Return the (X, Y) coordinate for the center point of the cell that contains the specified text.  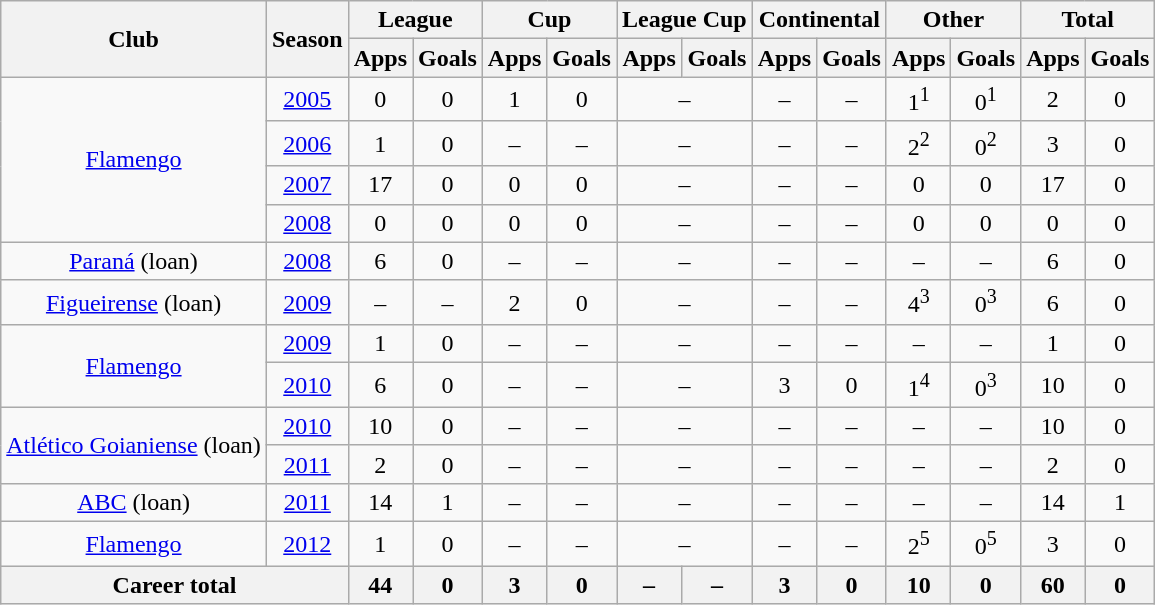
2005 (307, 100)
11 (918, 100)
02 (986, 144)
25 (918, 544)
05 (986, 544)
Atlético Goianiense (loan) (134, 445)
2006 (307, 144)
2012 (307, 544)
44 (380, 585)
22 (918, 144)
Season (307, 39)
Continental (819, 20)
League Cup (684, 20)
2007 (307, 185)
Club (134, 39)
Paraná (loan) (134, 261)
Other (953, 20)
43 (918, 302)
01 (986, 100)
Career total (174, 585)
Figueirense (loan) (134, 302)
Total (1088, 20)
League (415, 20)
Cup (549, 20)
60 (1053, 585)
ABC (loan) (134, 502)
